From the cell containing the given text, extract its center point as [X, Y] coordinate. 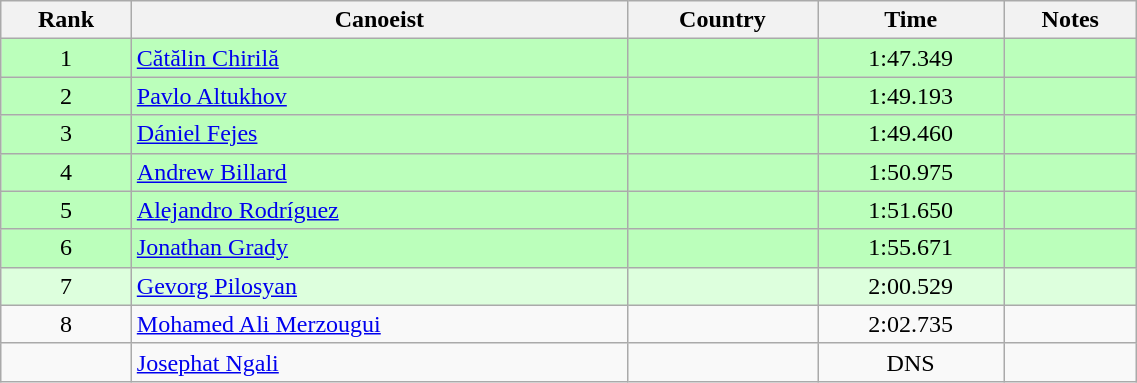
Pavlo Altukhov [379, 96]
6 [66, 248]
Rank [66, 20]
7 [66, 286]
3 [66, 134]
Cătălin Chirilă [379, 58]
Jonathan Grady [379, 248]
2:02.735 [911, 324]
1:49.193 [911, 96]
Josephat Ngali [379, 362]
Gevorg Pilosyan [379, 286]
8 [66, 324]
Mohamed Ali Merzougui [379, 324]
1 [66, 58]
Country [722, 20]
DNS [911, 362]
Time [911, 20]
1:55.671 [911, 248]
2 [66, 96]
1:50.975 [911, 172]
Notes [1070, 20]
2:00.529 [911, 286]
Canoeist [379, 20]
Andrew Billard [379, 172]
1:49.460 [911, 134]
Alejandro Rodríguez [379, 210]
4 [66, 172]
5 [66, 210]
1:47.349 [911, 58]
1:51.650 [911, 210]
Dániel Fejes [379, 134]
